Identify which cell holds the provided text, then report its [X, Y] central coordinate. 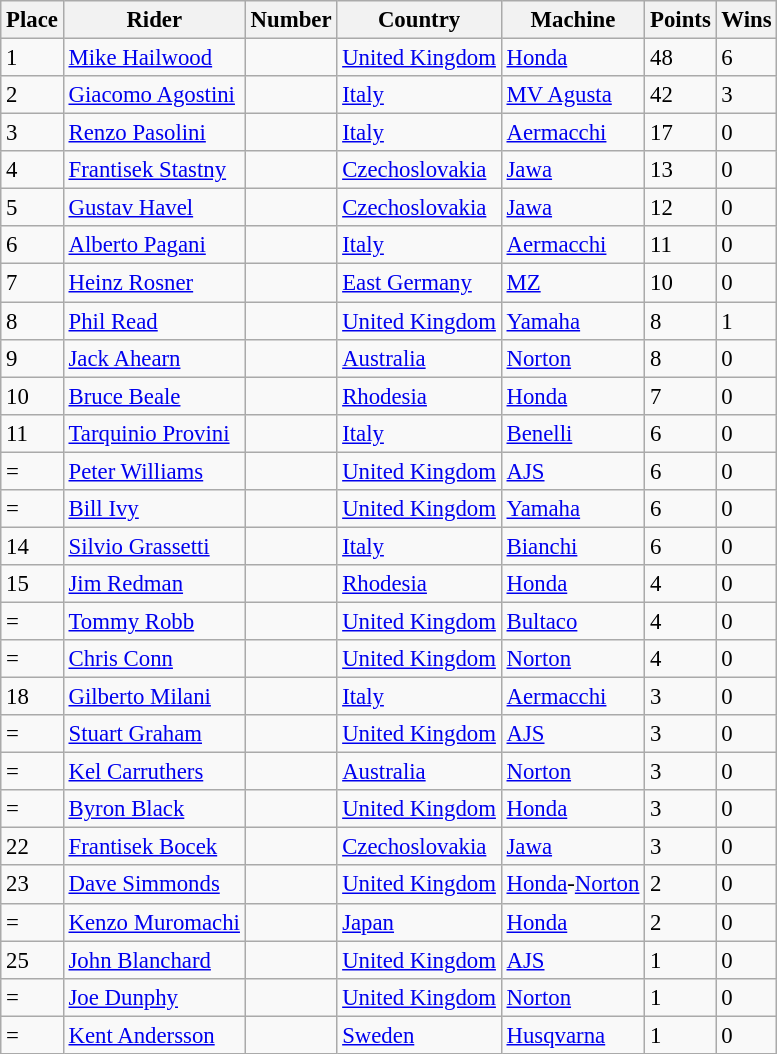
Frantisek Stastny [154, 170]
48 [680, 58]
Mike Hailwood [154, 58]
14 [32, 546]
Number [291, 20]
Chris Conn [154, 659]
Wins [746, 20]
Jack Ahearn [154, 358]
Silvio Grassetti [154, 546]
Kent Andersson [154, 1035]
Peter Williams [154, 471]
Benelli [572, 433]
25 [32, 960]
Byron Black [154, 809]
Heinz Rosner [154, 283]
Sweden [419, 1035]
23 [32, 885]
Country [419, 20]
Honda-Norton [572, 885]
Bruce Beale [154, 396]
15 [32, 584]
Place [32, 20]
Bill Ivy [154, 509]
Japan [419, 922]
Stuart Graham [154, 734]
Husqvarna [572, 1035]
Renzo Pasolini [154, 133]
Rider [154, 20]
MV Agusta [572, 95]
5 [32, 208]
John Blanchard [154, 960]
Jim Redman [154, 584]
East Germany [419, 283]
MZ [572, 283]
Bianchi [572, 546]
Joe Dunphy [154, 997]
17 [680, 133]
Dave Simmonds [154, 885]
42 [680, 95]
22 [32, 847]
Frantisek Bocek [154, 847]
12 [680, 208]
Tommy Robb [154, 621]
Gilberto Milani [154, 697]
Phil Read [154, 321]
Kel Carruthers [154, 772]
Machine [572, 20]
13 [680, 170]
18 [32, 697]
9 [32, 358]
Alberto Pagani [154, 245]
Giacomo Agostini [154, 95]
Gustav Havel [154, 208]
Points [680, 20]
Bultaco [572, 621]
Kenzo Muromachi [154, 922]
Tarquinio Provini [154, 433]
